Pinpoint the cell where the given text exists, returning its (X, Y) midpoint coordinate. 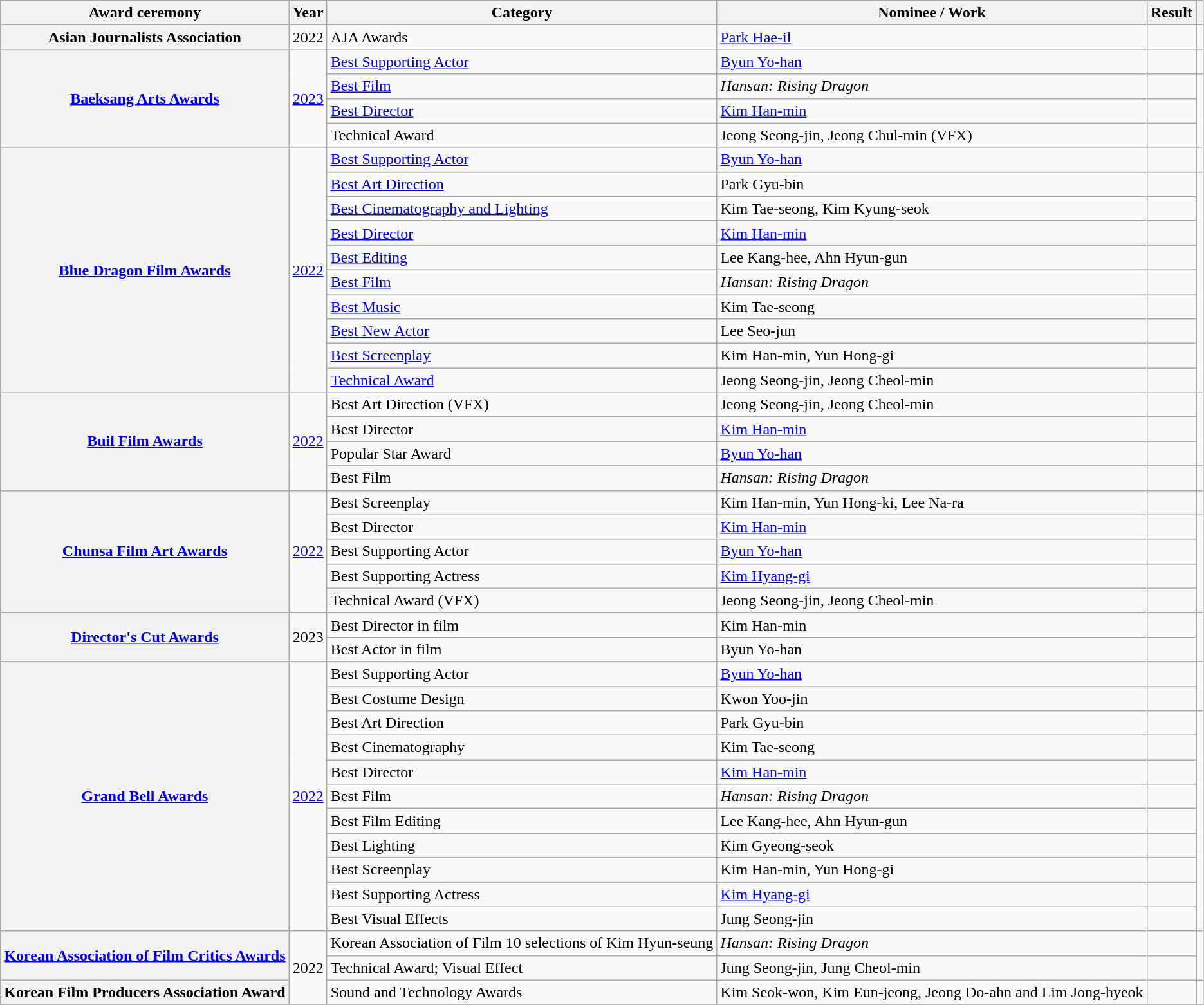
Best Actor in film (522, 649)
Award ceremony (145, 13)
Best Cinematography (522, 748)
Korean Association of Film Critics Awards (145, 955)
Korean Association of Film 10 selections of Kim Hyun-seung (522, 943)
AJA Awards (522, 37)
Jung Seong-jin (932, 919)
Best Cinematography and Lighting (522, 208)
Asian Journalists Association (145, 37)
Technical Award (VFX) (522, 600)
Nominee / Work (932, 13)
Best Art Direction (VFX) (522, 405)
Best Film Editing (522, 821)
Category (522, 13)
Best Editing (522, 257)
Jung Seong-jin, Jung Cheol-min (932, 968)
Popular Star Award (522, 454)
Kim Han-min, Yun Hong-ki, Lee Na-ra (932, 502)
Result (1171, 13)
Chunsa Film Art Awards (145, 551)
Lee Seo-jun (932, 331)
Kim Tae-seong, Kim Kyung-seok (932, 208)
Year (308, 13)
Best New Actor (522, 331)
Best Director in film (522, 625)
Blue Dragon Film Awards (145, 270)
Kim Gyeong-seok (932, 845)
Sound and Technology Awards (522, 992)
Best Costume Design (522, 698)
Buil Film Awards (145, 441)
Best Visual Effects (522, 919)
Baeksang Arts Awards (145, 98)
Director's Cut Awards (145, 637)
Kim Seok-won, Kim Eun-jeong, Jeong Do-ahn and Lim Jong-hyeok (932, 992)
Best Lighting (522, 845)
Korean Film Producers Association Award (145, 992)
Best Music (522, 307)
Technical Award; Visual Effect (522, 968)
Park Hae-il (932, 37)
Grand Bell Awards (145, 797)
Kwon Yoo-jin (932, 698)
Jeong Seong-jin, Jeong Chul-min (VFX) (932, 135)
